Detect which cell encompasses the target text, then output its (X, Y) center coordinate. 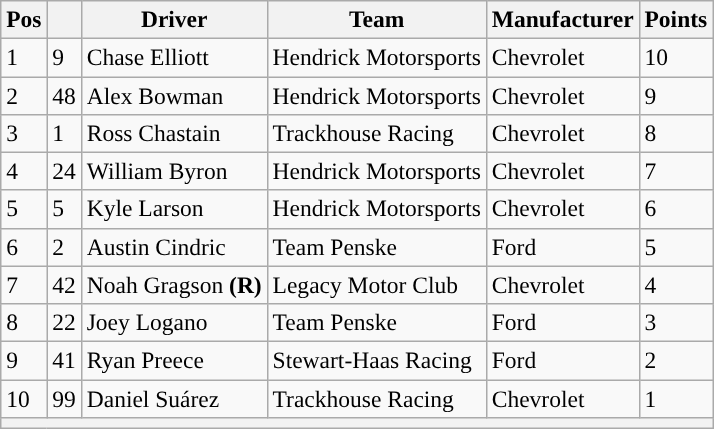
Stewart-Haas Racing (376, 360)
22 (64, 322)
Austin Cindric (174, 247)
Driver (174, 19)
Noah Gragson (R) (174, 285)
Ryan Preece (174, 360)
Kyle Larson (174, 209)
Daniel Suárez (174, 398)
24 (64, 171)
Legacy Motor Club (376, 285)
48 (64, 95)
Alex Bowman (174, 95)
41 (64, 360)
William Byron (174, 171)
Chase Elliott (174, 57)
Joey Logano (174, 322)
42 (64, 285)
99 (64, 398)
Team (376, 19)
Manufacturer (562, 19)
Points (676, 19)
Ross Chastain (174, 133)
Pos (24, 19)
